Determine the [x, y] coordinate at the center of the cell enclosing the given text.  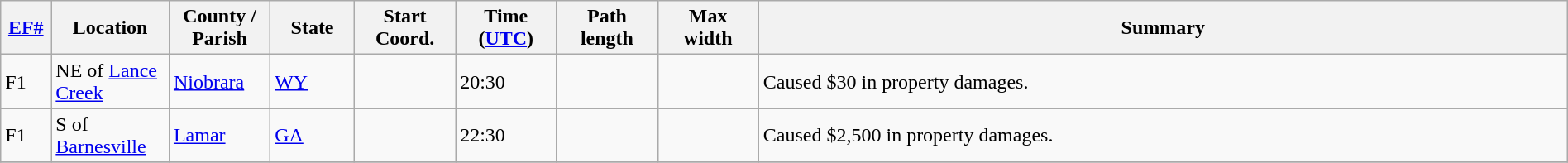
County / Parish [219, 28]
State [313, 28]
Lamar [219, 136]
Start Coord. [404, 28]
Time (UTC) [506, 28]
Location [111, 28]
Path length [607, 28]
Summary [1163, 28]
S of Barnesville [111, 136]
20:30 [506, 81]
Max width [708, 28]
22:30 [506, 136]
EF# [26, 28]
Caused $30 in property damages. [1163, 81]
GA [313, 136]
Caused $2,500 in property damages. [1163, 136]
Niobrara [219, 81]
NE of Lance Creek [111, 81]
WY [313, 81]
